Output the [x, y] coordinate of the center of the cell containing the given text.  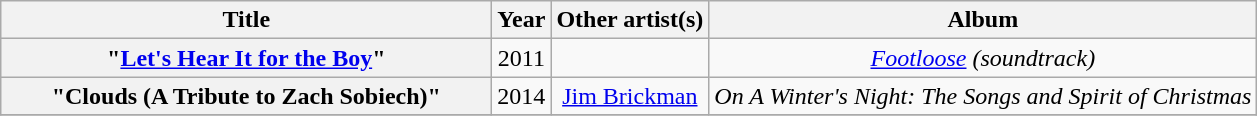
Year [522, 20]
2011 [522, 58]
Title [246, 20]
Jim Brickman [630, 96]
2014 [522, 96]
Footloose (soundtrack) [983, 58]
Other artist(s) [630, 20]
Album [983, 20]
"Clouds (A Tribute to Zach Sobiech)" [246, 96]
"Let's Hear It for the Boy" [246, 58]
On A Winter's Night: The Songs and Spirit of Christmas [983, 96]
